Detect which cell encompasses the target text, then output its [X, Y] center coordinate. 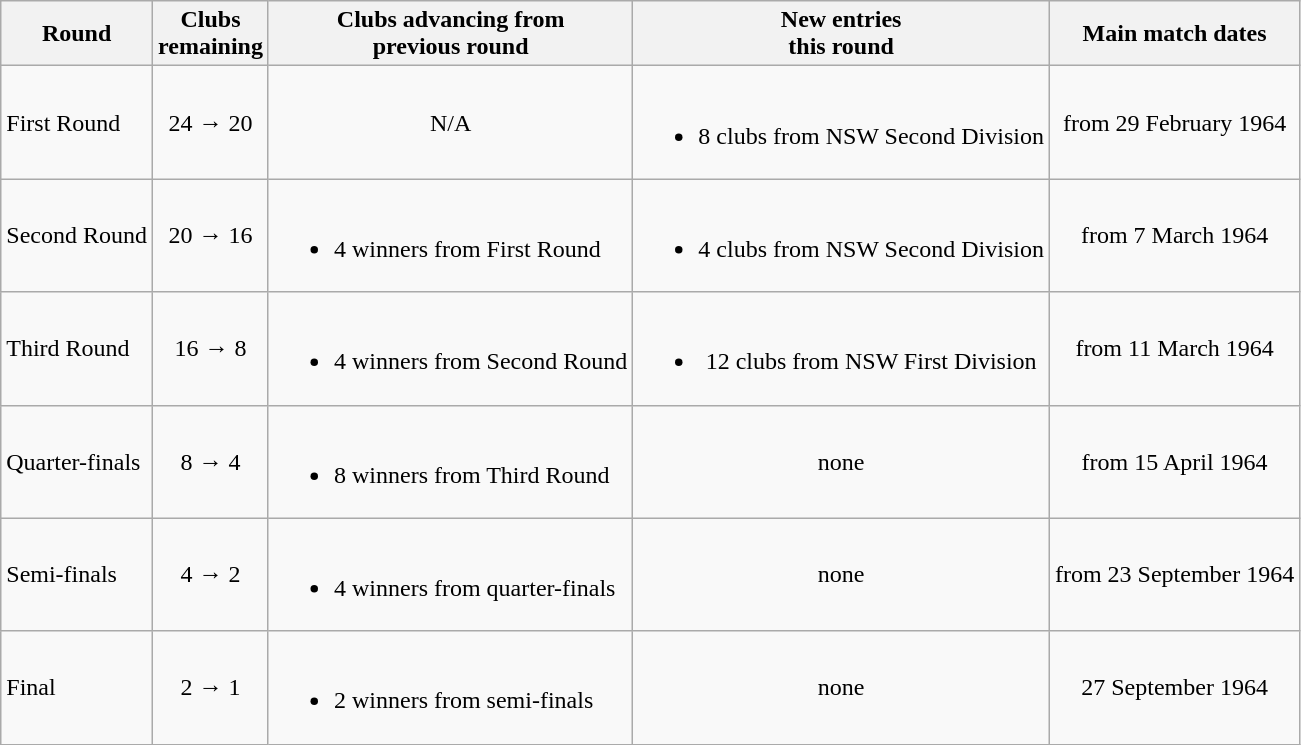
from 23 September 1964 [1174, 574]
4 winners from First Round [450, 236]
2 winners from semi-finals [450, 688]
Clubsremaining [210, 34]
from 29 February 1964 [1174, 122]
Clubs advancing fromprevious round [450, 34]
Round [77, 34]
4 winners from quarter-finals [450, 574]
8 → 4 [210, 462]
Third Round [77, 348]
N/A [450, 122]
from 11 March 1964 [1174, 348]
4 → 2 [210, 574]
4 winners from Second Round [450, 348]
Semi-finals [77, 574]
4 clubs from NSW Second Division [842, 236]
2 → 1 [210, 688]
Quarter-finals [77, 462]
Main match dates [1174, 34]
Final [77, 688]
from 7 March 1964 [1174, 236]
New entriesthis round [842, 34]
8 clubs from NSW Second Division [842, 122]
First Round [77, 122]
16 → 8 [210, 348]
Second Round [77, 236]
8 winners from Third Round [450, 462]
12 clubs from NSW First Division [842, 348]
20 → 16 [210, 236]
27 September 1964 [1174, 688]
from 15 April 1964 [1174, 462]
24 → 20 [210, 122]
